Locate the cell with the specified text and output its (X, Y) center coordinate. 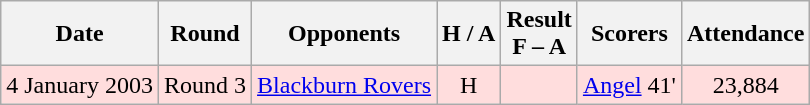
H / A (469, 34)
H (469, 85)
Date (80, 34)
Blackburn Rovers (344, 85)
Round (204, 34)
Attendance (745, 34)
23,884 (745, 85)
Scorers (629, 34)
ResultF – A (539, 34)
Angel 41' (629, 85)
Round 3 (204, 85)
Opponents (344, 34)
4 January 2003 (80, 85)
